Identify which cell holds the provided text, then report its (x, y) central coordinate. 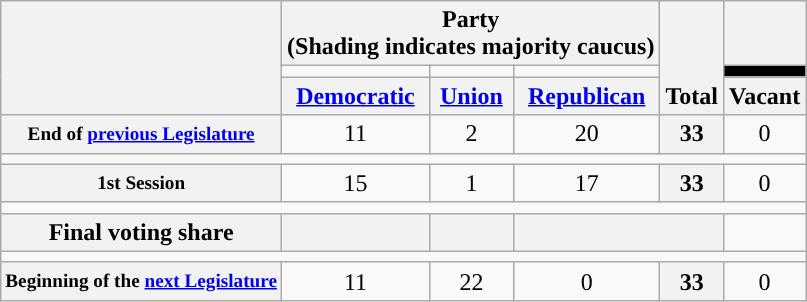
End of previous Legislature (142, 134)
Republican (586, 96)
22 (471, 281)
Party (Shading indicates majority caucus) (471, 34)
1st Session (142, 183)
Final voting share (142, 232)
2 (471, 134)
Vacant (764, 96)
17 (586, 183)
1 (471, 183)
20 (586, 134)
Democratic (356, 96)
Union (471, 96)
15 (356, 183)
Beginning of the next Legislature (142, 281)
Total (692, 58)
